Capture the cell that displays the provided text and extract its (X, Y) central coordinate. 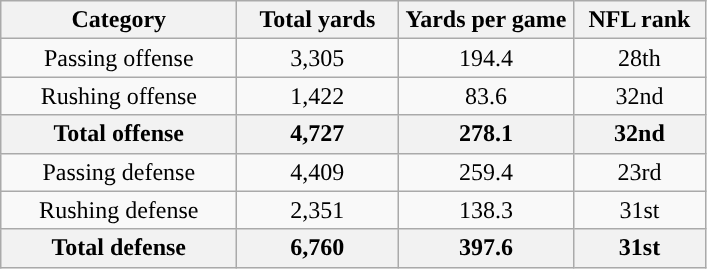
23rd (640, 172)
Yards per game (486, 20)
4,409 (318, 172)
Total offense (119, 134)
397.6 (486, 248)
4,727 (318, 134)
Total yards (318, 20)
Passing offense (119, 58)
NFL rank (640, 20)
Rushing offense (119, 96)
278.1 (486, 134)
Category (119, 20)
83.6 (486, 96)
1,422 (318, 96)
Rushing defense (119, 210)
Total defense (119, 248)
6,760 (318, 248)
138.3 (486, 210)
3,305 (318, 58)
28th (640, 58)
259.4 (486, 172)
Passing defense (119, 172)
2,351 (318, 210)
194.4 (486, 58)
